Identify which cell holds the provided text, then report its [x, y] central coordinate. 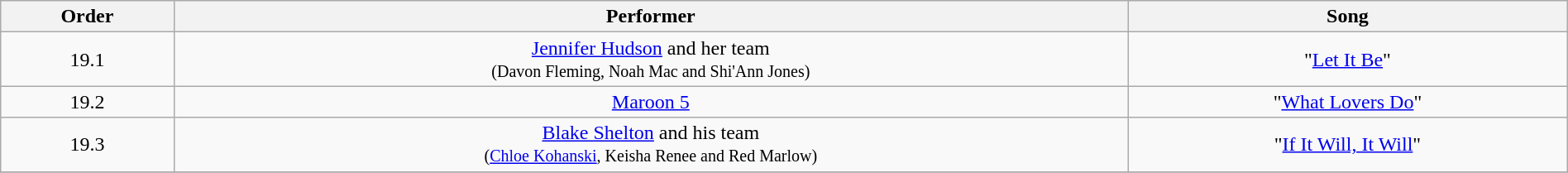
Jennifer Hudson and her team (Davon Fleming, Noah Mac and Shi'Ann Jones) [651, 60]
19.2 [88, 102]
Blake Shelton and his team (Chloe Kohanski, Keisha Renee and Red Marlow) [651, 144]
Maroon 5 [651, 102]
19.1 [88, 60]
"Let It Be" [1348, 60]
19.3 [88, 144]
Performer [651, 17]
Order [88, 17]
"If It Will, It Will" [1348, 144]
"What Lovers Do" [1348, 102]
Song [1348, 17]
